Identify which cell holds the provided text, then report its (x, y) central coordinate. 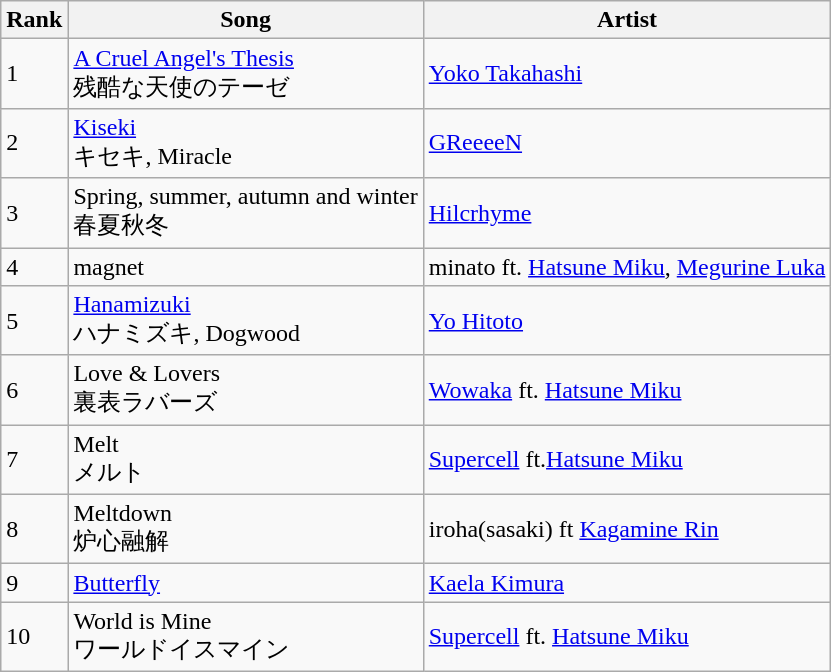
GReeeeN (627, 143)
5 (34, 321)
7 (34, 460)
World is Mineワールドイスマイン (246, 637)
minato ft. Hatsune Miku, Megurine Luka (627, 267)
A Cruel Angel's Thesis残酷な天使のテーゼ (246, 74)
6 (34, 390)
8 (34, 529)
Butterfly (246, 583)
Love & Lovers裏表ラバーズ (246, 390)
9 (34, 583)
Supercell ft. Hatsune Miku (627, 637)
10 (34, 637)
2 (34, 143)
4 (34, 267)
Meltdown炉心融解 (246, 529)
magnet (246, 267)
Yo Hitoto (627, 321)
Wowaka ft. Hatsune Miku (627, 390)
Supercell ft.Hatsune Miku (627, 460)
3 (34, 213)
iroha(sasaki) ft Kagamine Rin (627, 529)
Hanamizukiハナミズキ, Dogwood (246, 321)
1 (34, 74)
Rank (34, 20)
Spring, summer, autumn and winter春夏秋冬 (246, 213)
Hilcrhyme (627, 213)
Kisekiキセキ, Miracle (246, 143)
Song (246, 20)
Artist (627, 20)
Meltメルト (246, 460)
Yoko Takahashi (627, 74)
Kaela Kimura (627, 583)
